Provide the (X, Y) coordinate of the cell's center where the given text is located.  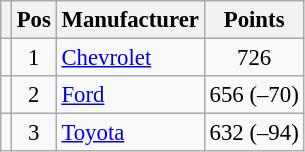
2 (34, 95)
Manufacturer (130, 20)
726 (254, 58)
Toyota (130, 133)
3 (34, 133)
Points (254, 20)
1 (34, 58)
656 (–70) (254, 95)
632 (–94) (254, 133)
Ford (130, 95)
Chevrolet (130, 58)
Pos (34, 20)
